Locate the cell with the specified text and output its [x, y] center coordinate. 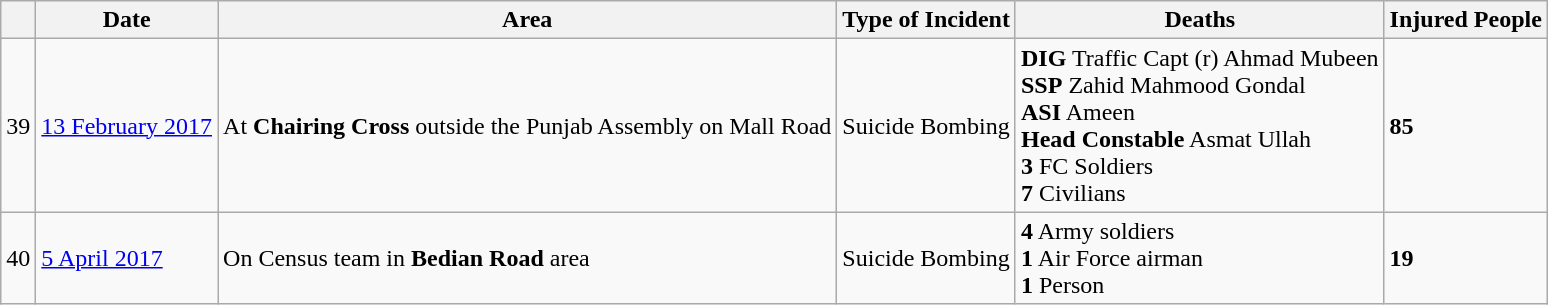
4 Army soldiers 1 Air Force airman1 Person [1200, 258]
5 April 2017 [127, 258]
19 [1466, 258]
Type of Incident [926, 20]
39 [18, 126]
Injured People [1466, 20]
Deaths [1200, 20]
Date [127, 20]
At Chairing Cross outside the Punjab Assembly on Mall Road [528, 126]
On Census team in Bedian Road area [528, 258]
DIG Traffic Capt (r) Ahmad Mubeen SSP Zahid Mahmood Gondal ASI Ameen Head Constable Asmat Ullah 3 FC Soldiers 7 Civilians [1200, 126]
Area [528, 20]
13 February 2017 [127, 126]
85 [1466, 126]
40 [18, 258]
